Provide the (x, y) coordinate of the cell's center where the given text is located.  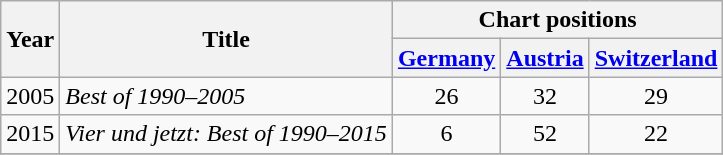
2005 (30, 96)
Chart positions (558, 20)
Germany (446, 58)
Best of 1990–2005 (226, 96)
29 (656, 96)
22 (656, 134)
Year (30, 39)
Switzerland (656, 58)
32 (545, 96)
Title (226, 39)
2015 (30, 134)
52 (545, 134)
Vier und jetzt: Best of 1990–2015 (226, 134)
26 (446, 96)
Austria (545, 58)
6 (446, 134)
